Pinpoint the cell where the given text exists, returning its (X, Y) midpoint coordinate. 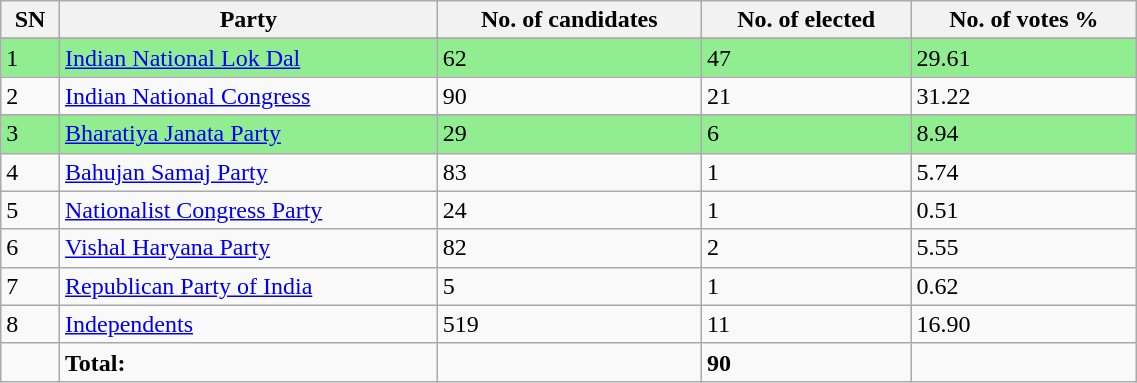
0.62 (1024, 286)
31.22 (1024, 96)
5.74 (1024, 172)
Indian National Congress (248, 96)
7 (30, 286)
519 (569, 324)
No. of elected (806, 20)
Bharatiya Janata Party (248, 134)
47 (806, 58)
No. of candidates (569, 20)
82 (569, 248)
5.55 (1024, 248)
29.61 (1024, 58)
8 (30, 324)
24 (569, 210)
83 (569, 172)
8.94 (1024, 134)
Bahujan Samaj Party (248, 172)
62 (569, 58)
11 (806, 324)
Vishal Haryana Party (248, 248)
29 (569, 134)
SN (30, 20)
0.51 (1024, 210)
21 (806, 96)
Republican Party of India (248, 286)
Party (248, 20)
Indian National Lok Dal (248, 58)
4 (30, 172)
3 (30, 134)
No. of votes % (1024, 20)
Independents (248, 324)
Total: (248, 362)
Nationalist Congress Party (248, 210)
16.90 (1024, 324)
